Capture the cell that displays the provided text and extract its (x, y) central coordinate. 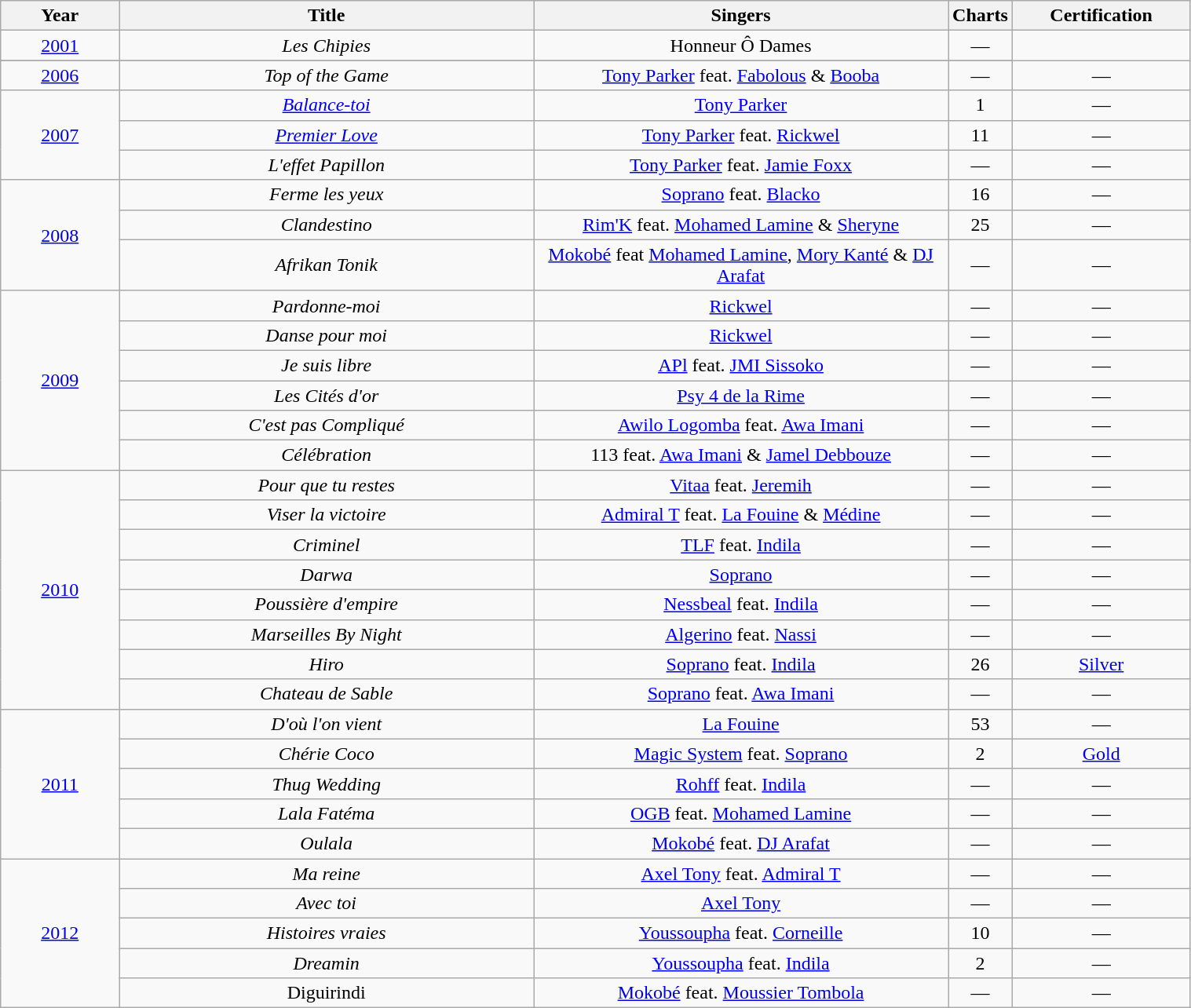
2010 (60, 590)
1 (981, 105)
Chateau de Sable (327, 694)
Je suis libre (327, 365)
Marseilles By Night (327, 634)
Magic System feat. Soprano (741, 754)
Year (60, 16)
Certification (1101, 16)
Charts (981, 16)
Thug Wedding (327, 783)
Youssoupha feat. Indila (741, 963)
Criminel (327, 545)
53 (981, 724)
La Fouine (741, 724)
Rohff feat. Indila (741, 783)
11 (981, 135)
Célébration (327, 455)
Vitaa feat. Jeremih (741, 485)
2007 (60, 135)
Les Chipies (327, 46)
Poussière d'empire (327, 604)
2008 (60, 236)
16 (981, 195)
TLF feat. Indila (741, 545)
Tony Parker feat. Jamie Foxx (741, 165)
Ferme les yeux (327, 195)
25 (981, 225)
Avec toi (327, 904)
Diguirindi (327, 993)
Soprano feat. Blacko (741, 195)
Psy 4 de la Rime (741, 395)
Pour que tu restes (327, 485)
2009 (60, 380)
Pardonne-moi (327, 305)
Axel Tony feat. Admiral T (741, 874)
Singers (741, 16)
Histoires vraies (327, 933)
Honneur Ô Dames (741, 46)
Tony Parker (741, 105)
Afrikan Tonik (327, 265)
Mokobé feat. Moussier Tombola (741, 993)
Title (327, 16)
2012 (60, 933)
Premier Love (327, 135)
Tony Parker feat. Fabolous & Booba (741, 75)
Hiro (327, 664)
Admiral T feat. La Fouine & Médine (741, 515)
Les Cités d'or (327, 395)
Silver (1101, 664)
Awilo Logomba feat. Awa Imani (741, 425)
Algerino feat. Nassi (741, 634)
Clandestino (327, 225)
APl feat. JMI Sissoko (741, 365)
Lala Fatéma (327, 813)
Viser la victoire (327, 515)
Nessbeal feat. Indila (741, 604)
Ma reine (327, 874)
Oulala (327, 843)
Axel Tony (741, 904)
2001 (60, 46)
Top of the Game (327, 75)
Soprano feat. Awa Imani (741, 694)
Mokobé feat. DJ Arafat (741, 843)
26 (981, 664)
Danse pour moi (327, 335)
Dreamin (327, 963)
Soprano feat. Indila (741, 664)
113 feat. Awa Imani & Jamel Debbouze (741, 455)
Gold (1101, 754)
OGB feat. Mohamed Lamine (741, 813)
2011 (60, 783)
D'où l'on vient (327, 724)
L'effet Papillon (327, 165)
Balance-toi (327, 105)
Mokobé feat Mohamed Lamine, Mory Kanté & DJ Arafat (741, 265)
Youssoupha feat. Corneille (741, 933)
Chérie Coco (327, 754)
Tony Parker feat. Rickwel (741, 135)
C'est pas Compliqué (327, 425)
2006 (60, 75)
10 (981, 933)
Rim'K feat. Mohamed Lamine & Sheryne (741, 225)
Darwa (327, 575)
Soprano (741, 575)
